From the cell containing the given text, extract its center point as [x, y] coordinate. 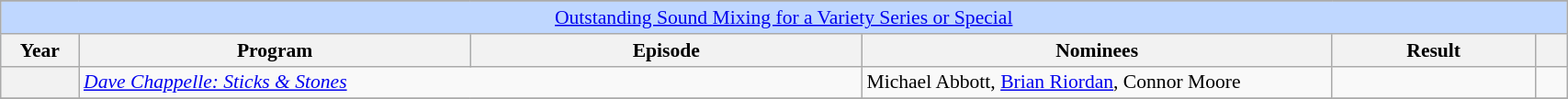
Episode [666, 50]
Michael Abbott, Brian Riordan, Connor Moore [1097, 82]
Outstanding Sound Mixing for a Variety Series or Special [784, 17]
Dave Chappelle: Sticks & Stones [470, 82]
Program [275, 50]
Nominees [1097, 50]
Result [1434, 50]
Year [40, 50]
